From the cell containing the given text, extract its center point as (X, Y) coordinate. 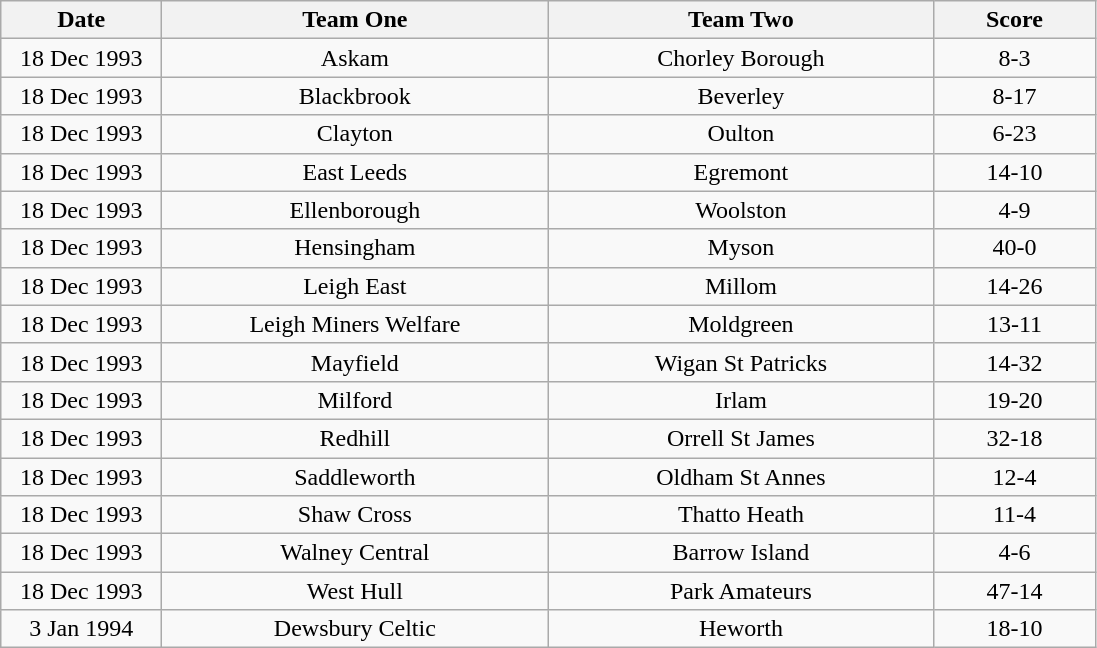
Chorley Borough (741, 58)
3 Jan 1994 (82, 629)
8-17 (1014, 96)
Team Two (741, 20)
6-23 (1014, 134)
East Leeds (355, 172)
14-26 (1014, 286)
Leigh East (355, 286)
Barrow Island (741, 553)
Oulton (741, 134)
Irlam (741, 400)
18-10 (1014, 629)
Milford (355, 400)
Myson (741, 248)
32-18 (1014, 438)
13-11 (1014, 324)
Askam (355, 58)
Redhill (355, 438)
Saddleworth (355, 477)
Ellenborough (355, 210)
Egremont (741, 172)
Date (82, 20)
Hensingham (355, 248)
Wigan St Patricks (741, 362)
Orrell St James (741, 438)
Walney Central (355, 553)
8-3 (1014, 58)
14-10 (1014, 172)
Moldgreen (741, 324)
Heworth (741, 629)
Score (1014, 20)
Thatto Heath (741, 515)
Clayton (355, 134)
Dewsbury Celtic (355, 629)
Beverley (741, 96)
4-6 (1014, 553)
19-20 (1014, 400)
47-14 (1014, 591)
Team One (355, 20)
4-9 (1014, 210)
12-4 (1014, 477)
Blackbrook (355, 96)
Leigh Miners Welfare (355, 324)
14-32 (1014, 362)
Woolston (741, 210)
11-4 (1014, 515)
Shaw Cross (355, 515)
Millom (741, 286)
40-0 (1014, 248)
Park Amateurs (741, 591)
Mayfield (355, 362)
Oldham St Annes (741, 477)
West Hull (355, 591)
